Find where the given text appears and provide that cell's center as (x, y) coordinate. 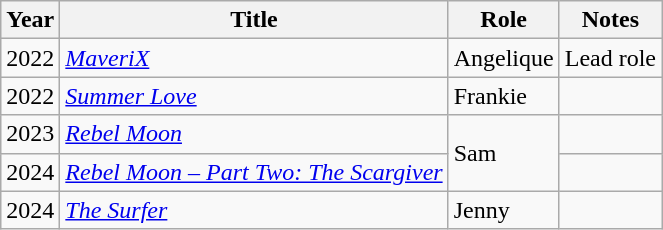
Role (504, 20)
Rebel Moon – Part Two: The Scargiver (254, 172)
Summer Love (254, 96)
Jenny (504, 210)
Notes (610, 20)
The Surfer (254, 210)
Year (30, 20)
Rebel Moon (254, 134)
Angelique (504, 58)
Lead role (610, 58)
2023 (30, 134)
Sam (504, 153)
Title (254, 20)
MaveriX (254, 58)
Frankie (504, 96)
